Extract the (X, Y) coordinate from the center of the cell holding the provided text.  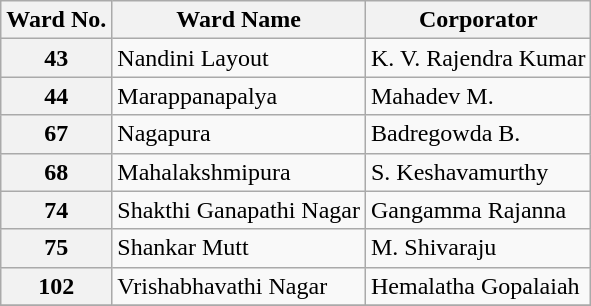
Gangamma Rajanna (478, 210)
Ward No. (56, 20)
Marappanapalya (239, 96)
67 (56, 134)
Mahadev M. (478, 96)
74 (56, 210)
75 (56, 248)
M. Shivaraju (478, 248)
S. Keshavamurthy (478, 172)
Corporator (478, 20)
44 (56, 96)
Shakthi Ganapathi Nagar (239, 210)
Nagapura (239, 134)
102 (56, 286)
68 (56, 172)
K. V. Rajendra Kumar (478, 58)
Badregowda B. (478, 134)
Ward Name (239, 20)
43 (56, 58)
Nandini Layout (239, 58)
Hemalatha Gopalaiah (478, 286)
Mahalakshmipura (239, 172)
Shankar Mutt (239, 248)
Vrishabhavathi Nagar (239, 286)
